Output the (x, y) coordinate of the center of the cell containing the given text.  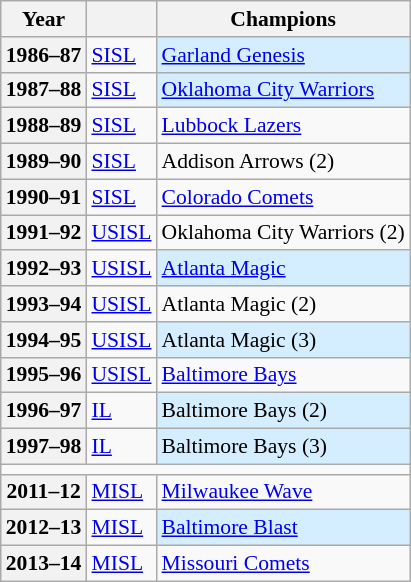
Milwaukee Wave (284, 492)
1986–87 (44, 55)
1992–93 (44, 269)
1996–97 (44, 411)
Atlanta Magic (3) (284, 340)
1993–94 (44, 304)
Atlanta Magic (2) (284, 304)
2012–13 (44, 528)
Colorado Comets (284, 197)
Year (44, 19)
Baltimore Bays (3) (284, 447)
1997–98 (44, 447)
Oklahoma City Warriors (284, 90)
Garland Genesis (284, 55)
1994–95 (44, 340)
2013–14 (44, 564)
Lubbock Lazers (284, 126)
1991–92 (44, 233)
Addison Arrows (2) (284, 162)
Baltimore Bays (284, 375)
Oklahoma City Warriors (2) (284, 233)
1987–88 (44, 90)
1989–90 (44, 162)
1988–89 (44, 126)
Champions (284, 19)
Atlanta Magic (284, 269)
Baltimore Bays (2) (284, 411)
2011–12 (44, 492)
1990–91 (44, 197)
Baltimore Blast (284, 528)
1995–96 (44, 375)
Missouri Comets (284, 564)
